Locate the cell with the specified text and output its [X, Y] center coordinate. 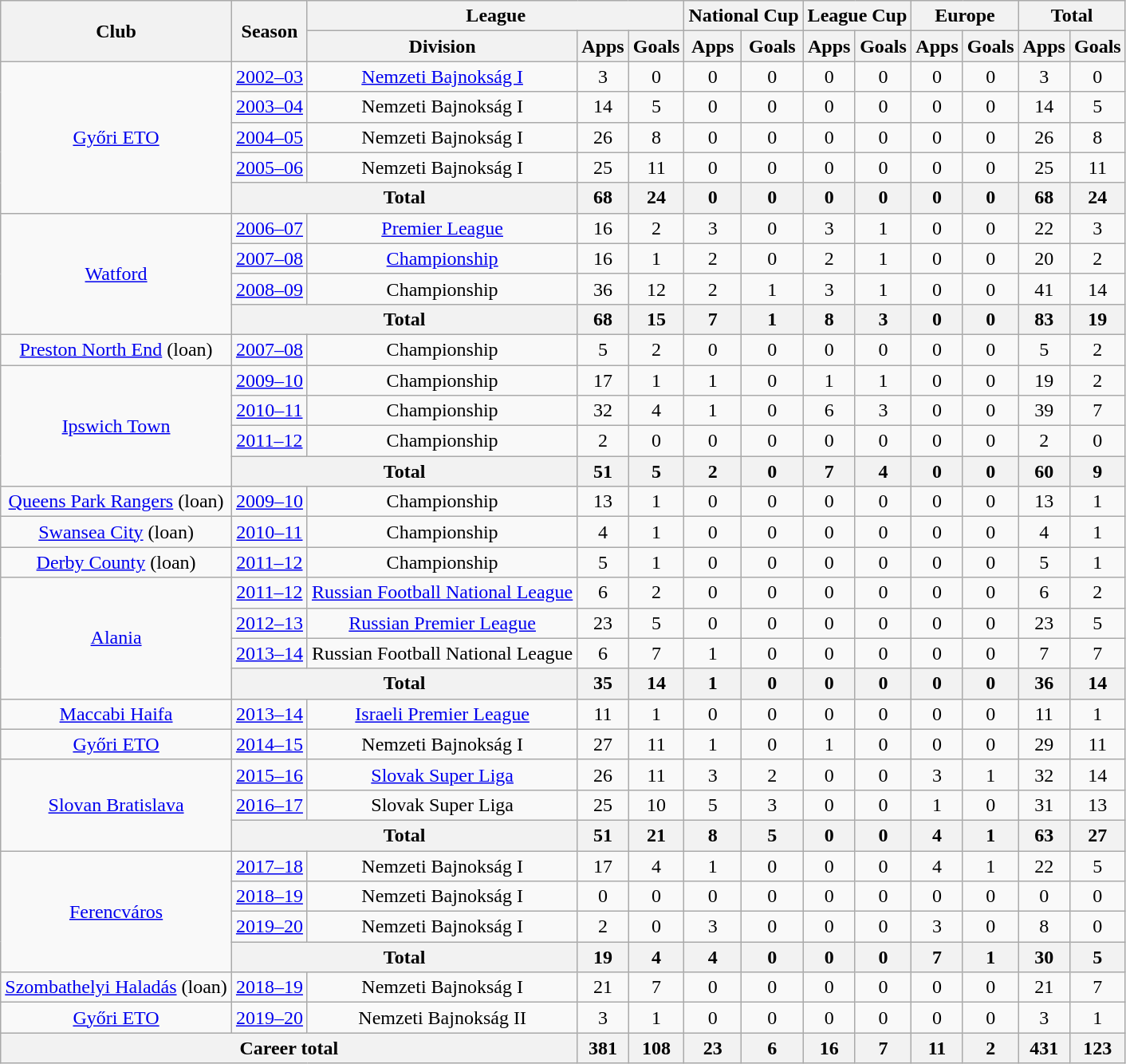
41 [1044, 289]
60 [1044, 471]
431 [1044, 1048]
League Cup [857, 16]
31 [1044, 805]
Division [442, 46]
2014–15 [270, 744]
2012–13 [270, 623]
Queens Park Rangers (loan) [116, 502]
2008–09 [270, 289]
2005–06 [270, 167]
National Cup [743, 16]
Premier League [442, 228]
2017–18 [270, 865]
Watford [116, 274]
83 [1044, 319]
Alania [116, 638]
2002–03 [270, 77]
108 [656, 1048]
2016–17 [270, 805]
2015–16 [270, 774]
Career total [289, 1048]
Szombathelyi Haladás (loan) [116, 987]
Season [270, 31]
63 [1044, 835]
Preston North End (loan) [116, 349]
30 [1044, 957]
Swansea City (loan) [116, 532]
Club [116, 31]
Russian Premier League [442, 623]
2003–04 [270, 107]
Derby County (loan) [116, 562]
39 [1044, 411]
League [496, 16]
10 [656, 805]
2006–07 [270, 228]
9 [1097, 471]
Israeli Premier League [442, 714]
381 [603, 1048]
2004–05 [270, 137]
20 [1044, 258]
Europe [965, 16]
Ipswich Town [116, 426]
15 [656, 319]
29 [1044, 744]
Ferencváros [116, 911]
35 [603, 684]
12 [656, 289]
123 [1097, 1048]
Nemzeti Bajnokság II [442, 1018]
Slovan Bratislava [116, 805]
Maccabi Haifa [116, 714]
